Find where the given text appears and provide that cell's center as (x, y) coordinate. 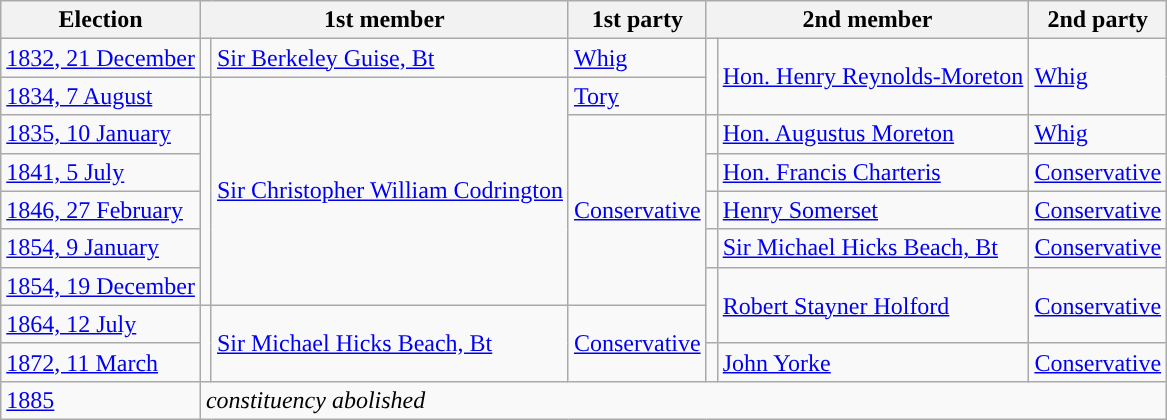
John Yorke (873, 362)
1835, 10 January (101, 134)
1872, 11 March (101, 362)
1841, 5 July (101, 172)
2nd party (1098, 20)
Hon. Henry Reynolds-Moreton (873, 77)
Sir Berkeley Guise, Bt (390, 58)
1854, 9 January (101, 248)
constituency abolished (683, 400)
Henry Somerset (873, 210)
Sir Christopher William Codrington (390, 191)
2nd member (868, 20)
Robert Stayner Holford (873, 305)
1864, 12 July (101, 324)
1854, 19 December (101, 286)
1885 (101, 400)
Hon. Francis Charteris (873, 172)
1846, 27 February (101, 210)
Hon. Augustus Moreton (873, 134)
Tory (637, 96)
Election (101, 20)
1832, 21 December (101, 58)
1834, 7 August (101, 96)
1st member (384, 20)
1st party (637, 20)
